Scan for the cell matching the given text and deliver its (X, Y) coordinate at center. 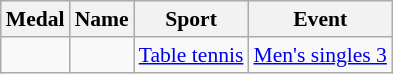
Name (102, 19)
Sport (192, 19)
Men's singles 3 (320, 55)
Table tennis (192, 55)
Event (320, 19)
Medal (36, 19)
